Return the (X, Y) coordinate for the center point of the cell that contains the specified text.  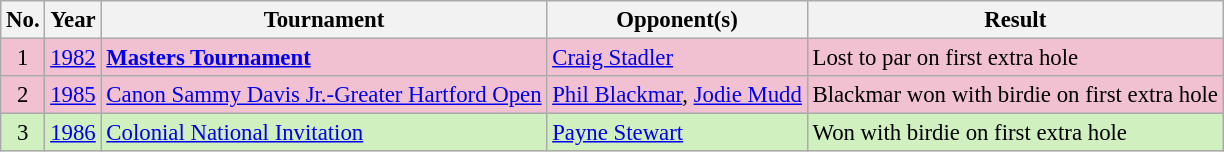
1 (23, 58)
Won with birdie on first extra hole (1015, 133)
Tournament (324, 20)
Lost to par on first extra hole (1015, 58)
Blackmar won with birdie on first extra hole (1015, 95)
2 (23, 95)
1986 (73, 133)
Colonial National Invitation (324, 133)
No. (23, 20)
Payne Stewart (677, 133)
3 (23, 133)
Phil Blackmar, Jodie Mudd (677, 95)
Year (73, 20)
Canon Sammy Davis Jr.-Greater Hartford Open (324, 95)
1982 (73, 58)
Masters Tournament (324, 58)
Craig Stadler (677, 58)
1985 (73, 95)
Opponent(s) (677, 20)
Result (1015, 20)
